Pinpoint the cell where the given text exists, returning its [x, y] midpoint coordinate. 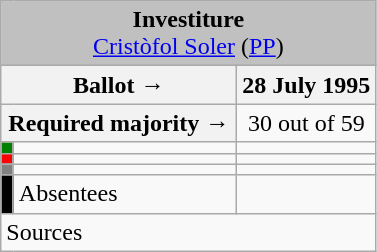
30 out of 59 [306, 123]
InvestitureCristòfol Soler (PP) [188, 34]
Sources [188, 232]
Ballot → [119, 85]
Absentees [125, 194]
28 July 1995 [306, 85]
Required majority → [119, 123]
